Return the [X, Y] coordinate for the center point of the cell that contains the specified text.  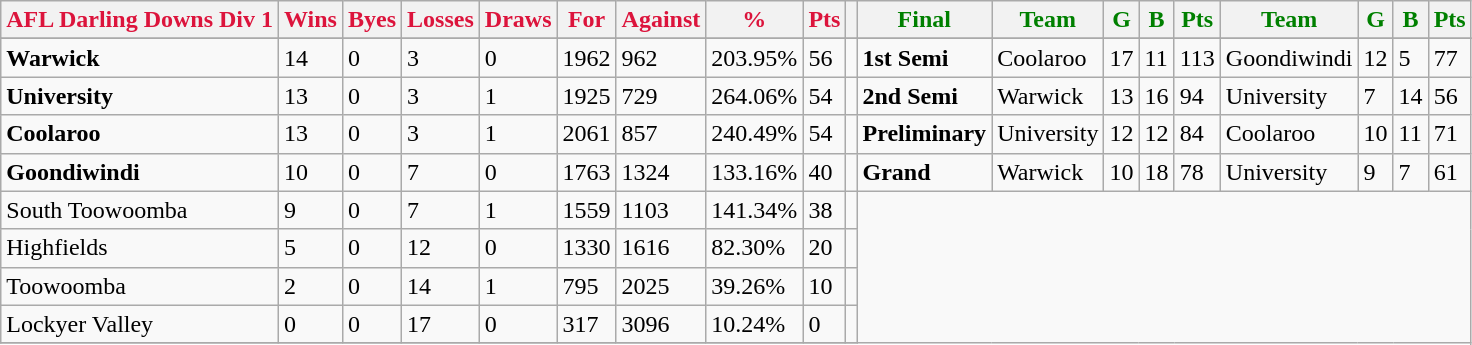
Losses [441, 20]
18 [1156, 172]
Grand [924, 172]
133.16% [754, 172]
16 [1156, 96]
94 [1197, 96]
1925 [586, 96]
For [586, 20]
71 [1450, 134]
141.34% [754, 210]
South Toowoomba [140, 210]
Against [661, 20]
Highfields [140, 248]
Final [924, 20]
1st Semi [924, 58]
61 [1450, 172]
Lockyer Valley [140, 324]
1616 [661, 248]
1763 [586, 172]
10.24% [754, 324]
240.49% [754, 134]
AFL Darling Downs Div 1 [140, 20]
729 [661, 96]
2061 [586, 134]
1324 [661, 172]
203.95% [754, 58]
38 [824, 210]
39.26% [754, 286]
2 [311, 286]
113 [1197, 58]
Toowoomba [140, 286]
% [754, 20]
Preliminary [924, 134]
1330 [586, 248]
2025 [661, 286]
317 [586, 324]
Wins [311, 20]
77 [1450, 58]
40 [824, 172]
1559 [586, 210]
78 [1197, 172]
857 [661, 134]
82.30% [754, 248]
2nd Semi [924, 96]
1103 [661, 210]
84 [1197, 134]
962 [661, 58]
3096 [661, 324]
Draws [518, 20]
Byes [372, 20]
1962 [586, 58]
20 [824, 248]
795 [586, 286]
264.06% [754, 96]
